Extract the [x, y] coordinate from the center of the cell holding the provided text.  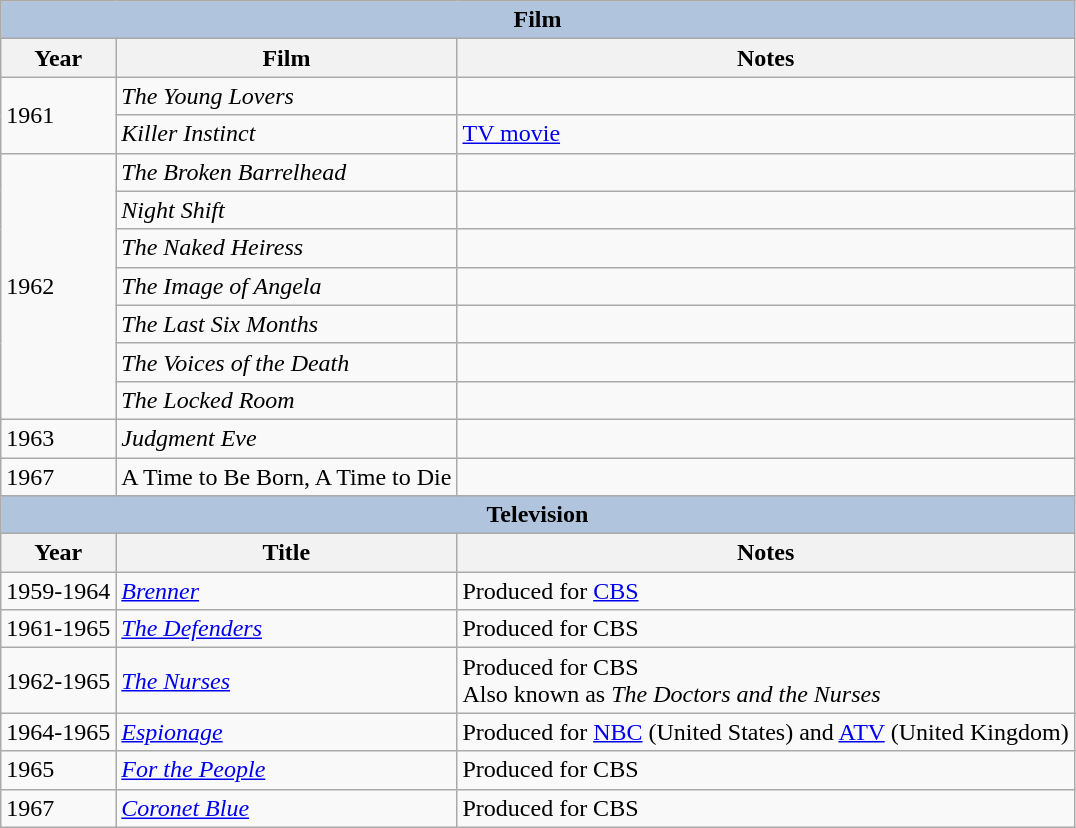
1959-1964 [58, 591]
The Young Lovers [286, 96]
1963 [58, 438]
Title [286, 553]
Night Shift [286, 210]
Television [538, 515]
Espionage [286, 732]
For the People [286, 770]
The Naked Heiress [286, 248]
A Time to Be Born, A Time to Die [286, 477]
Coronet Blue [286, 808]
Produced for CBS Also known as The Doctors and the Nurses [766, 680]
Brenner [286, 591]
1962-1965 [58, 680]
The Image of Angela [286, 286]
1961 [58, 115]
1962 [58, 286]
Produced for NBC (United States) and ATV (United Kingdom) [766, 732]
1964-1965 [58, 732]
TV movie [766, 134]
The Last Six Months [286, 324]
1965 [58, 770]
The Voices of the Death [286, 362]
The Locked Room [286, 400]
Killer Instinct [286, 134]
1961-1965 [58, 629]
The Defenders [286, 629]
The Nurses [286, 680]
The Broken Barrelhead [286, 172]
Judgment Eve [286, 438]
